Pinpoint the cell where the given text exists, returning its (x, y) midpoint coordinate. 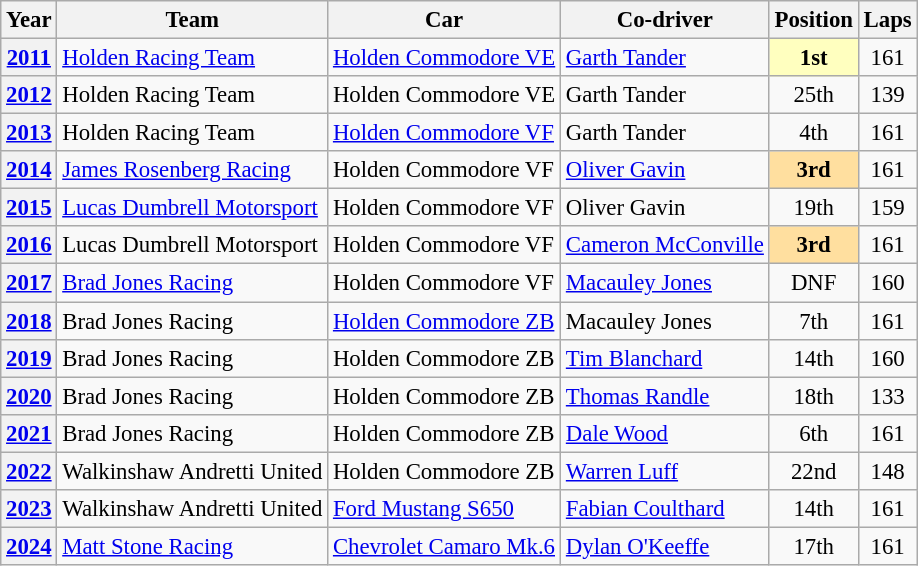
22nd (814, 471)
Dale Wood (666, 433)
Warren Luff (666, 471)
Co-driver (666, 20)
19th (814, 208)
25th (814, 95)
2011 (29, 58)
Car (444, 20)
159 (888, 208)
Thomas Randle (666, 396)
2013 (29, 133)
2020 (29, 396)
2024 (29, 546)
Matt Stone Racing (192, 546)
148 (888, 471)
Dylan O'Keeffe (666, 546)
2019 (29, 358)
2021 (29, 433)
18th (814, 396)
1st (814, 58)
James Rosenberg Racing (192, 170)
4th (814, 133)
2017 (29, 283)
DNF (814, 283)
2016 (29, 245)
2012 (29, 95)
133 (888, 396)
139 (888, 95)
Chevrolet Camaro Mk.6 (444, 546)
6th (814, 433)
Fabian Coulthard (666, 509)
Ford Mustang S650 (444, 509)
Cameron McConville (666, 245)
2018 (29, 321)
Year (29, 20)
2015 (29, 208)
2014 (29, 170)
Team (192, 20)
17th (814, 546)
Laps (888, 20)
2023 (29, 509)
2022 (29, 471)
Tim Blanchard (666, 358)
7th (814, 321)
Position (814, 20)
